Determine the (X, Y) coordinate at the center of the cell enclosing the given text.  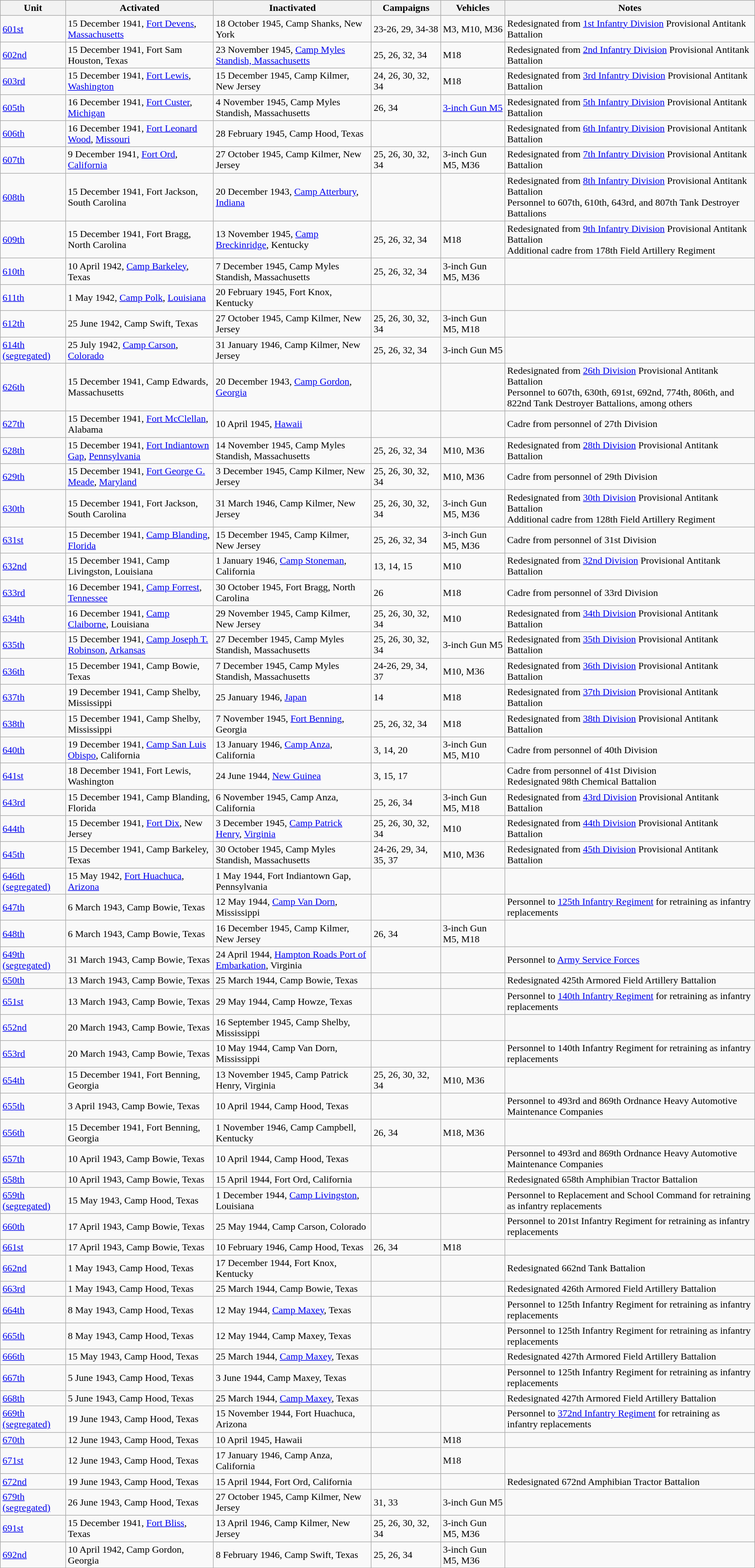
Cadre from personnel of 40th Division (630, 750)
M18, M36 (473, 1132)
627th (33, 424)
Redesignated from 30th Division Provisional Antitank Battalion Additional cadre from 128th Field Artillery Regiment (630, 508)
657th (33, 1159)
4 November 1945, Camp Myles Standish, Massachusetts (292, 107)
31, 33 (406, 1502)
649th (segregated) (33, 960)
26 June 1943, Camp Hood, Texas (140, 1502)
Vehicles (473, 8)
25 May 1944, Camp Carson, Colorado (292, 1226)
15 December 1941, Fort Bliss, Texas (140, 1528)
1 January 1946, Camp Stoneman, California (292, 566)
23 November 1945, Camp Myles Standish, Massachusetts (292, 55)
607th (33, 160)
Redesignated from 35th Division Provisional Antitank Battalion (630, 645)
20 February 1945, Fort Knox, Kentucky (292, 298)
15 December 1941, Fort George G. Meade, Maryland (140, 477)
29 November 1945, Camp Kilmer, New Jersey (292, 618)
606th (33, 134)
668th (33, 1398)
12 May 1944, Camp Van Dorn, Mississippi (292, 907)
Campaigns (406, 8)
667th (33, 1377)
23-26, 29, 34-38 (406, 29)
628th (33, 451)
659th (segregated) (33, 1200)
6 November 1945, Camp Anza, California (292, 802)
18 December 1941, Fort Lewis, Washington (140, 776)
Redesignated 662nd Tank Battalion (630, 1268)
646th (segregated) (33, 881)
10 April 1942, Camp Gordon, Georgia (140, 1555)
660th (33, 1226)
16 December 1941, Fort Leonard Wood, Missouri (140, 134)
Redesignated from 28th Division Provisional Antitank Battalion (630, 451)
671st (33, 1460)
610th (33, 271)
611th (33, 298)
Notes (630, 8)
14 (406, 698)
634th (33, 618)
Redesignated from 37th Division Provisional Antitank Battalion (630, 698)
Redesignated from 32nd Division Provisional Antitank Battalion (630, 566)
29 May 1944, Camp Howze, Texas (292, 1002)
3-inch Gun M5, M10 (473, 750)
635th (33, 645)
31 January 1946, Camp Kilmer, New Jersey (292, 350)
666th (33, 1357)
15 December 1941, Fort Indiantown Gap, Pennsylvania (140, 451)
13 April 1946, Camp Kilmer, New Jersey (292, 1528)
15 May 1942, Fort Huachuca, Arizona (140, 881)
15 December 1941, Camp Shelby, Mississippi (140, 723)
Personnel to Army Service Forces (630, 960)
654th (33, 1080)
655th (33, 1106)
16 December 1941, Camp Forrest, Tennessee (140, 593)
13, 14, 15 (406, 566)
Cadre from personnel of 41st Division Redesignated 98th Chemical Battalion (630, 776)
679th (segregated) (33, 1502)
Personnel to Replacement and School Command for retraining as infantry replacements (630, 1200)
691st (33, 1528)
658th (33, 1179)
630th (33, 508)
15 December 1941, Fort McClellan, Alabama (140, 424)
15 December 1941, Camp Barkeley, Texas (140, 855)
3, 15, 17 (406, 776)
Unit (33, 8)
10 May 1944, Camp Van Dorn, Mississippi (292, 1054)
27 December 1945, Camp Myles Standish, Massachusetts (292, 645)
648th (33, 934)
15 December 1941, Fort Devens, Massachusetts (140, 29)
14 November 1945, Camp Myles Standish, Massachusetts (292, 451)
636th (33, 671)
19 December 1941, Camp Shelby, Mississippi (140, 698)
15 December 1941, Camp Livingston, Louisiana (140, 566)
Inactivated (292, 8)
631st (33, 540)
30 October 1945, Camp Myles Standish, Massachusetts (292, 855)
664th (33, 1310)
Personnel to 372nd Infantry Regiment for retraining as infantry replacements (630, 1419)
9 December 1941, Fort Ord, California (140, 160)
3 December 1945, Camp Patrick Henry, Virginia (292, 829)
645th (33, 855)
651st (33, 1002)
Cadre from personnel of 29th Division (630, 477)
Cadre from personnel of 27th Division (630, 424)
3 December 1945, Camp Kilmer, New Jersey (292, 477)
632nd (33, 566)
Redesignated 672nd Amphibian Tractor Battalion (630, 1481)
656th (33, 1132)
Redesignated from 2nd Infantry Division Provisional Antitank Battalion (630, 55)
16 September 1945, Camp Shelby, Mississippi (292, 1027)
16 December 1945, Camp Kilmer, New Jersey (292, 934)
Redesignated from 8th Infantry Division Provisional Antitank Battalion Personnel to 607th, 610th, 643rd, and 807th Tank Destroyer Battalions (630, 197)
Redesignated from 45th Division Provisional Antitank Battalion (630, 855)
629th (33, 477)
31 March 1943, Camp Bowie, Texas (140, 960)
601st (33, 29)
672nd (33, 1481)
24-26, 29, 34, 37 (406, 671)
30 October 1945, Fort Bragg, North Carolina (292, 593)
602nd (33, 55)
614th (segregated) (33, 350)
19 December 1941, Camp San Luis Obispo, California (140, 750)
Redesignated from 7th Infantry Division Provisional Antitank Battalion (630, 160)
637th (33, 698)
16 December 1941, Camp Claiborne, Louisiana (140, 618)
609th (33, 239)
24, 26, 30, 32, 34 (406, 81)
1 December 1944, Camp Livingston, Louisiana (292, 1200)
16 December 1941, Fort Custer, Michigan (140, 107)
31 March 1946, Camp Kilmer, New Jersey (292, 508)
1 May 1942, Camp Polk, Louisiana (140, 298)
M3, M10, M36 (473, 29)
13 November 1945, Camp Breckinridge, Kentucky (292, 239)
Redesignated from 3rd Infantry Division Provisional Antitank Battalion (630, 81)
13 November 1945, Camp Patrick Henry, Virginia (292, 1080)
13 January 1946, Camp Anza, California (292, 750)
650th (33, 981)
15 November 1944, Fort Huachuca, Arizona (292, 1419)
25 January 1946, Japan (292, 698)
Cadre from personnel of 33rd Division (630, 593)
640th (33, 750)
Redesignated 425th Armored Field Artillery Battalion (630, 981)
612th (33, 323)
662nd (33, 1268)
15 December 1941, Fort Dix, New Jersey (140, 829)
Cadre from personnel of 31st Division (630, 540)
633rd (33, 593)
3, 14, 20 (406, 750)
605th (33, 107)
647th (33, 907)
10 April 1942, Camp Barkeley, Texas (140, 271)
Redesignated from 9th Infantry Division Provisional Antitank Battalion Additional cadre from 178th Field Artillery Regiment (630, 239)
25 July 1942, Camp Carson, Colorado (140, 350)
644th (33, 829)
652nd (33, 1027)
24-26, 29, 34, 35, 37 (406, 855)
15 December 1941, Camp Joseph T. Robinson, Arkansas (140, 645)
3 June 1944, Camp Maxey, Texas (292, 1377)
670th (33, 1440)
Redesignated from 34th Division Provisional Antitank Battalion (630, 618)
Personnel to 201st Infantry Regiment for retraining as infantry replacements (630, 1226)
24 June 1944, New Guinea (292, 776)
Redesignated from 1st Infantry Division Provisional Antitank Battalion (630, 29)
626th (33, 387)
Redesignated from 6th Infantry Division Provisional Antitank Battalion (630, 134)
Redesignated from 38th Division Provisional Antitank Battalion (630, 723)
Redesignated 426th Armored Field Artillery Battalion (630, 1289)
665th (33, 1336)
17 January 1946, Camp Anza, California (292, 1460)
15 December 1941, Camp Bowie, Texas (140, 671)
1 November 1946, Camp Campbell, Kentucky (292, 1132)
15 December 1941, Fort Bragg, North Carolina (140, 239)
28 February 1945, Camp Hood, Texas (292, 134)
20 December 1943, Camp Atterbury, Indiana (292, 197)
20 December 1943, Camp Gordon, Georgia (292, 387)
26 (406, 593)
1 May 1944, Fort Indiantown Gap, Pennsylvania (292, 881)
24 April 1944, Hampton Roads Port of Embarkation, Virginia (292, 960)
17 December 1944, Fort Knox, Kentucky (292, 1268)
8 February 1946, Camp Swift, Texas (292, 1555)
Activated (140, 8)
15 December 1941, Fort Sam Houston, Texas (140, 55)
15 December 1941, Fort Lewis, Washington (140, 81)
638th (33, 723)
608th (33, 197)
663rd (33, 1289)
7 November 1945, Fort Benning, Georgia (292, 723)
641st (33, 776)
643rd (33, 802)
25 June 1942, Camp Swift, Texas (140, 323)
653rd (33, 1054)
3 April 1943, Camp Bowie, Texas (140, 1106)
661st (33, 1247)
603rd (33, 81)
Redesignated from 36th Division Provisional Antitank Battalion (630, 671)
10 February 1946, Camp Hood, Texas (292, 1247)
18 October 1945, Camp Shanks, New York (292, 29)
Redesignated 658th Amphibian Tractor Battalion (630, 1179)
Redesignated from 5th Infantry Division Provisional Antitank Battalion (630, 107)
669th (segregated) (33, 1419)
692nd (33, 1555)
15 December 1941, Camp Edwards, Massachusetts (140, 387)
Redesignated from 43rd Division Provisional Antitank Battalion (630, 802)
Redesignated from 44th Division Provisional Antitank Battalion (630, 829)
